Provide the [X, Y] coordinate of the cell's center where the given text is located.  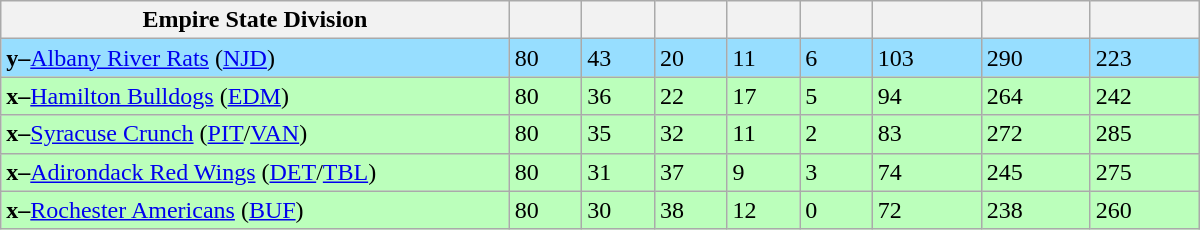
290 [1036, 58]
x–Rochester Americans (BUF) [255, 210]
9 [764, 172]
x–Adirondack Red Wings (DET/TBL) [255, 172]
37 [690, 172]
272 [1036, 134]
12 [764, 210]
0 [836, 210]
275 [1144, 172]
3 [836, 172]
83 [926, 134]
36 [618, 96]
264 [1036, 96]
103 [926, 58]
20 [690, 58]
260 [1144, 210]
38 [690, 210]
2 [836, 134]
17 [764, 96]
43 [618, 58]
6 [836, 58]
242 [1144, 96]
223 [1144, 58]
31 [618, 172]
22 [690, 96]
285 [1144, 134]
245 [1036, 172]
x–Hamilton Bulldogs (EDM) [255, 96]
238 [1036, 210]
5 [836, 96]
32 [690, 134]
y–Albany River Rats (NJD) [255, 58]
Empire State Division [255, 20]
72 [926, 210]
x–Syracuse Crunch (PIT/VAN) [255, 134]
35 [618, 134]
74 [926, 172]
30 [618, 210]
94 [926, 96]
